From the cell containing the given text, extract its center point as (x, y) coordinate. 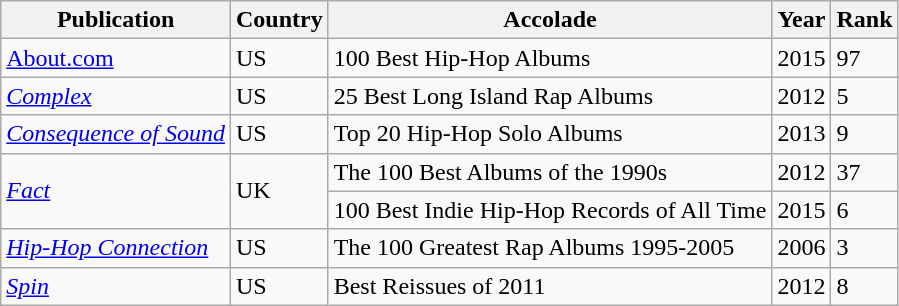
6 (864, 210)
Accolade (550, 20)
2006 (802, 248)
About.com (116, 58)
UK (279, 191)
Spin (116, 286)
9 (864, 134)
Hip-Hop Connection (116, 248)
100 Best Indie Hip-Hop Records of All Time (550, 210)
2013 (802, 134)
The 100 Greatest Rap Albums 1995-2005 (550, 248)
Consequence of Sound (116, 134)
The 100 Best Albums of the 1990s (550, 172)
25 Best Long Island Rap Albums (550, 96)
37 (864, 172)
Best Reissues of 2011 (550, 286)
Publication (116, 20)
Rank (864, 20)
8 (864, 286)
Top 20 Hip-Hop Solo Albums (550, 134)
3 (864, 248)
5 (864, 96)
100 Best Hip-Hop Albums (550, 58)
Year (802, 20)
Fact (116, 191)
97 (864, 58)
Country (279, 20)
Complex (116, 96)
